Identify which cell holds the provided text, then report its (X, Y) central coordinate. 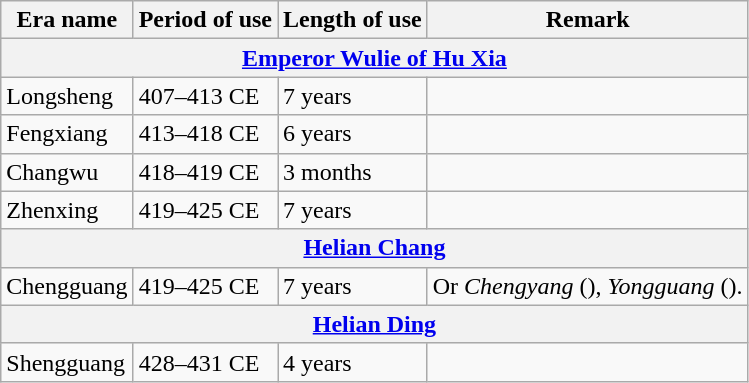
Zhenxing (67, 210)
418–419 CE (205, 172)
Or Chengyang (), Yongguang (). (588, 286)
Length of use (353, 20)
Chengguang (67, 286)
Emperor Wulie of Hu Xia (374, 58)
Longsheng (67, 96)
428–431 CE (205, 362)
Fengxiang (67, 134)
407–413 CE (205, 96)
Remark (588, 20)
6 years (353, 134)
Period of use (205, 20)
3 months (353, 172)
Shengguang (67, 362)
413–418 CE (205, 134)
4 years (353, 362)
Era name (67, 20)
Changwu (67, 172)
Helian Ding (374, 324)
Helian Chang (374, 248)
